Return [X, Y] of the center of cell containing provided text 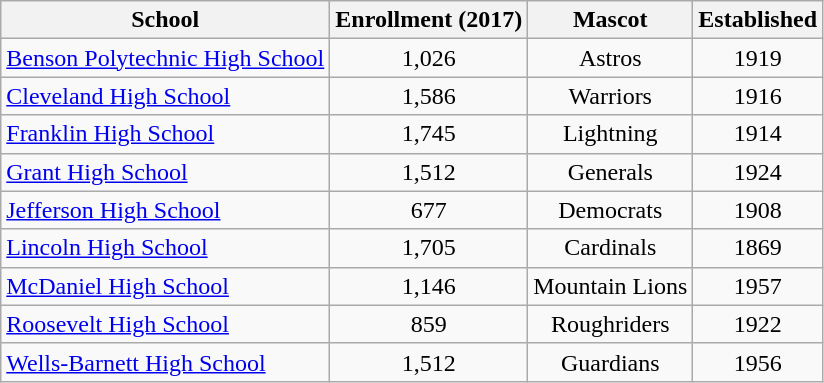
Democrats [610, 210]
Enrollment (2017) [429, 20]
1922 [758, 324]
1957 [758, 286]
Established [758, 20]
1,586 [429, 96]
Guardians [610, 362]
McDaniel High School [166, 286]
1924 [758, 172]
1908 [758, 210]
1,705 [429, 248]
Roosevelt High School [166, 324]
Generals [610, 172]
Wells-Barnett High School [166, 362]
Astros [610, 58]
1956 [758, 362]
School [166, 20]
Mountain Lions [610, 286]
Jefferson High School [166, 210]
Warriors [610, 96]
Cleveland High School [166, 96]
1,745 [429, 134]
1,146 [429, 286]
1914 [758, 134]
Franklin High School [166, 134]
Grant High School [166, 172]
1919 [758, 58]
Roughriders [610, 324]
Cardinals [610, 248]
1916 [758, 96]
Benson Polytechnic High School [166, 58]
Lightning [610, 134]
1,026 [429, 58]
859 [429, 324]
1869 [758, 248]
677 [429, 210]
Mascot [610, 20]
Lincoln High School [166, 248]
